Detect which cell encompasses the target text, then output its (x, y) center coordinate. 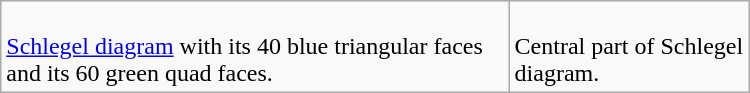
Schlegel diagram with its 40 blue triangular faces and its 60 green quad faces. (255, 47)
Central part of Schlegel diagram. (629, 47)
